Find where the given text appears and provide that cell's center as [x, y] coordinate. 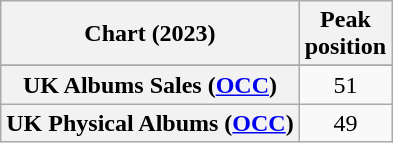
49 [345, 123]
Chart (2023) [150, 34]
Peakposition [345, 34]
UK Albums Sales (OCC) [150, 85]
UK Physical Albums (OCC) [150, 123]
51 [345, 85]
